Scan for the cell matching the given text and deliver its (X, Y) coordinate at center. 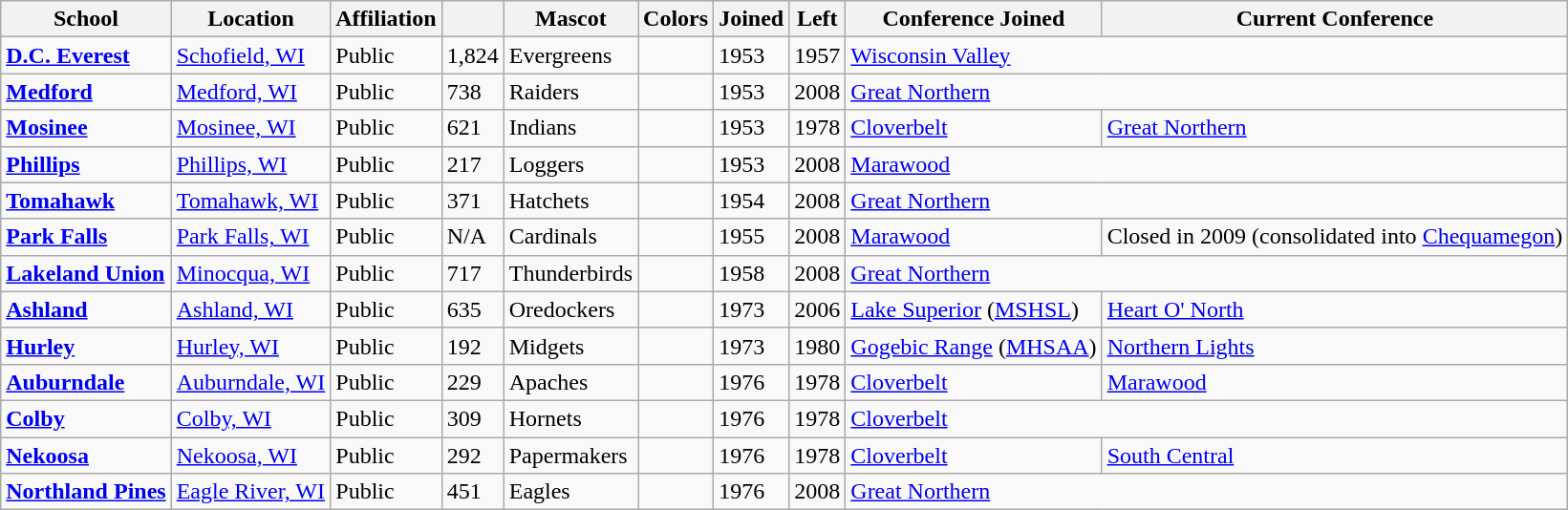
Medford (86, 92)
Phillips, WI (250, 164)
292 (472, 456)
Ashland, WI (250, 309)
Auburndale, WI (250, 382)
1955 (751, 237)
Current Conference (1335, 19)
Colby, WI (250, 418)
Phillips (86, 164)
717 (472, 273)
Northern Lights (1335, 346)
Nekoosa (86, 456)
738 (472, 92)
Eagle River, WI (250, 492)
2006 (818, 309)
Left (818, 19)
Tomahawk (86, 201)
192 (472, 346)
Papermakers (570, 456)
Nekoosa, WI (250, 456)
Evergreens (570, 55)
Park Falls (86, 237)
School (86, 19)
Conference Joined (974, 19)
635 (472, 309)
Wisconsin Valley (1207, 55)
Location (250, 19)
217 (472, 164)
Affiliation (386, 19)
Mosinee, WI (250, 128)
309 (472, 418)
D.C. Everest (86, 55)
Joined (751, 19)
1957 (818, 55)
Ashland (86, 309)
451 (472, 492)
621 (472, 128)
Gogebic Range (MHSAA) (974, 346)
Schofield, WI (250, 55)
Lake Superior (MSHSL) (974, 309)
371 (472, 201)
Auburndale (86, 382)
Hurley, WI (250, 346)
Indians (570, 128)
1,824 (472, 55)
Apaches (570, 382)
Medford, WI (250, 92)
Park Falls, WI (250, 237)
Tomahawk, WI (250, 201)
Mascot (570, 19)
Closed in 2009 (consolidated into Chequamegon) (1335, 237)
Colby (86, 418)
Lakeland Union (86, 273)
Hurley (86, 346)
229 (472, 382)
Northland Pines (86, 492)
Hatchets (570, 201)
Thunderbirds (570, 273)
Colors (677, 19)
Oredockers (570, 309)
1958 (751, 273)
Loggers (570, 164)
Cardinals (570, 237)
Minocqua, WI (250, 273)
1954 (751, 201)
Hornets (570, 418)
Midgets (570, 346)
Heart O' North (1335, 309)
South Central (1335, 456)
1980 (818, 346)
Eagles (570, 492)
Raiders (570, 92)
Mosinee (86, 128)
N/A (472, 237)
